Output the (X, Y) coordinate of the center of the cell containing the given text.  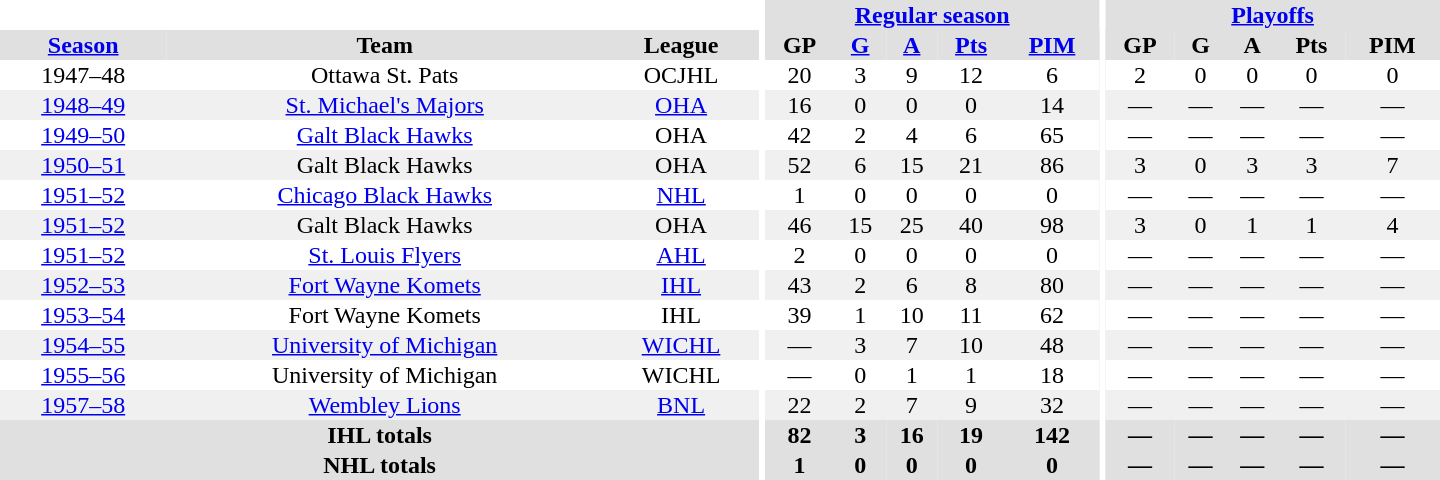
OCJHL (681, 75)
1949–50 (83, 135)
Ottawa St. Pats (384, 75)
NHL totals (380, 465)
86 (1052, 165)
1953–54 (83, 315)
32 (1052, 405)
Wembley Lions (384, 405)
St. Michael's Majors (384, 105)
BNL (681, 405)
Regular season (932, 15)
22 (800, 405)
142 (1052, 435)
11 (972, 315)
82 (800, 435)
98 (1052, 225)
14 (1052, 105)
Chicago Black Hawks (384, 195)
43 (800, 285)
1947–48 (83, 75)
65 (1052, 135)
1955–56 (83, 375)
19 (972, 435)
NHL (681, 195)
1952–53 (83, 285)
20 (800, 75)
25 (912, 225)
39 (800, 315)
1950–51 (83, 165)
80 (1052, 285)
46 (800, 225)
52 (800, 165)
62 (1052, 315)
Playoffs (1272, 15)
18 (1052, 375)
IHL totals (380, 435)
48 (1052, 345)
Season (83, 45)
40 (972, 225)
Team (384, 45)
St. Louis Flyers (384, 255)
12 (972, 75)
1948–49 (83, 105)
League (681, 45)
AHL (681, 255)
8 (972, 285)
1954–55 (83, 345)
1957–58 (83, 405)
42 (800, 135)
21 (972, 165)
